Output the [X, Y] coordinate of the center of the cell containing the given text.  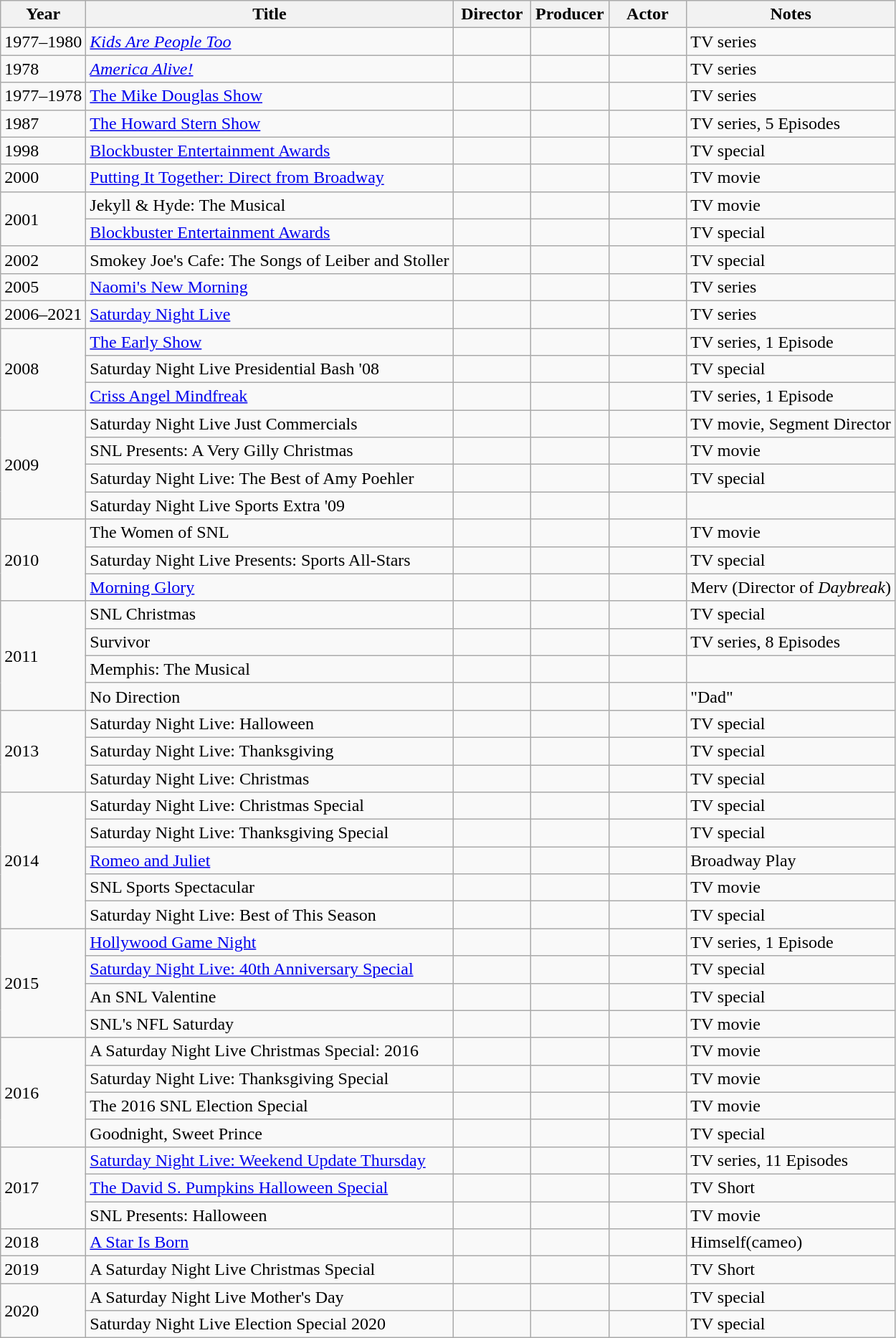
1998 [43, 151]
Putting It Together: Direct from Broadway [270, 178]
1977–1980 [43, 42]
Saturday Night Live Just Commercials [270, 424]
The 2016 SNL Election Special [270, 1106]
Year [43, 14]
The David S. Pumpkins Halloween Special [270, 1187]
Morning Glory [270, 587]
Broadway Play [791, 860]
Smokey Joe's Cafe: The Songs of Leiber and Stoller [270, 260]
Saturday Night Live Presidential Bash '08 [270, 369]
Himself(cameo) [791, 1243]
2008 [43, 369]
2001 [43, 219]
Saturday Night Live: 40th Anniversary Special [270, 969]
Hollywood Game Night [270, 942]
2009 [43, 465]
Goodnight, Sweet Prince [270, 1133]
Saturday Night Live [270, 314]
2006–2021 [43, 314]
America Alive! [270, 69]
1978 [43, 69]
TV movie, Segment Director [791, 424]
Saturday Night Live: Best of This Season [270, 915]
SNL Sports Spectacular [270, 888]
SNL's NFL Saturday [270, 1024]
Actor [648, 14]
TV series, 5 Episodes [791, 123]
"Dad" [791, 696]
Saturday Night Live Election Special 2020 [270, 1324]
Title [270, 14]
2020 [43, 1311]
2015 [43, 983]
The Women of SNL [270, 533]
A Saturday Night Live Mother's Day [270, 1297]
Notes [791, 14]
Saturday Night Live: Christmas [270, 778]
Saturday Night Live: Christmas Special [270, 806]
Saturday Night Live Presents: Sports All-Stars [270, 560]
Survivor [270, 642]
2016 [43, 1092]
Saturday Night Live Sports Extra '09 [270, 506]
2005 [43, 287]
Saturday Night Live: Halloween [270, 723]
2000 [43, 178]
2019 [43, 1270]
1987 [43, 123]
Criss Angel Mindfreak [270, 397]
SNL Presents: A Very Gilly Christmas [270, 451]
2010 [43, 560]
A Saturday Night Live Christmas Special: 2016 [270, 1051]
A Star Is Born [270, 1243]
A Saturday Night Live Christmas Special [270, 1270]
2011 [43, 655]
2014 [43, 860]
Kids Are People Too [270, 42]
SNL Christmas [270, 615]
TV series, 8 Episodes [791, 642]
Jekyll & Hyde: The Musical [270, 205]
Merv (Director of Daybreak) [791, 587]
2017 [43, 1187]
Naomi's New Morning [270, 287]
Saturday Night Live: Thanksgiving [270, 751]
Director [492, 14]
No Direction [270, 696]
Saturday Night Live: The Best of Amy Poehler [270, 478]
SNL Presents: Halloween [270, 1215]
The Howard Stern Show [270, 123]
The Early Show [270, 342]
Saturday Night Live: Weekend Update Thursday [270, 1160]
2002 [43, 260]
Producer [571, 14]
Romeo and Juliet [270, 860]
2013 [43, 751]
The Mike Douglas Show [270, 96]
1977–1978 [43, 96]
2018 [43, 1243]
An SNL Valentine [270, 997]
Memphis: The Musical [270, 669]
TV series, 11 Episodes [791, 1160]
